Scan for the cell matching the given text and deliver its [x, y] coordinate at center. 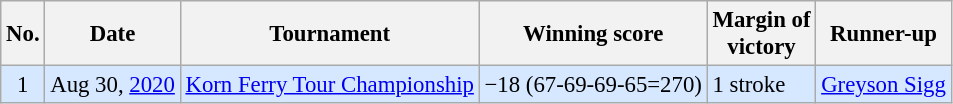
1 [23, 85]
No. [23, 34]
Date [112, 34]
Greyson Sigg [884, 85]
Runner-up [884, 34]
Tournament [330, 34]
Winning score [593, 34]
Aug 30, 2020 [112, 85]
−18 (67-69-69-65=270) [593, 85]
Korn Ferry Tour Championship [330, 85]
Margin ofvictory [762, 34]
1 stroke [762, 85]
